Extract the [x, y] coordinate from the center of the cell holding the provided text.  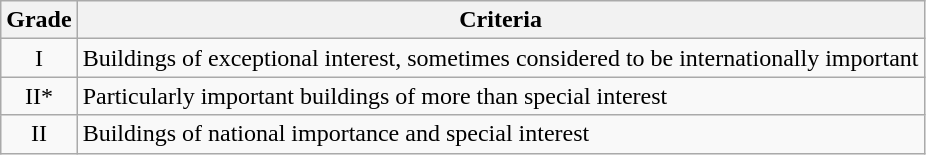
I [39, 58]
Criteria [500, 20]
Grade [39, 20]
Buildings of exceptional interest, sometimes considered to be internationally important [500, 58]
II* [39, 96]
Buildings of national importance and special interest [500, 134]
II [39, 134]
Particularly important buildings of more than special interest [500, 96]
